From the cell containing the given text, extract its center point as (X, Y) coordinate. 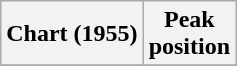
Chart (1955) (72, 34)
Peakposition (189, 34)
